Provide the (X, Y) coordinate of the cell's center where the given text is located.  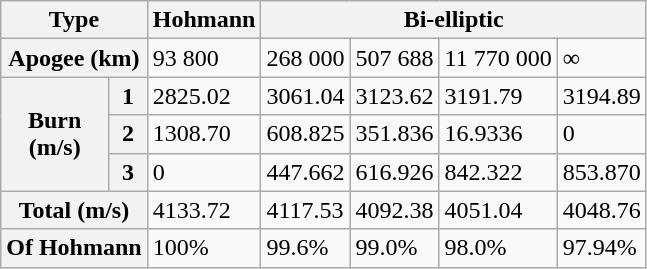
Type (74, 20)
97.94% (602, 248)
616.926 (394, 172)
∞ (602, 58)
11 770 000 (498, 58)
447.662 (306, 172)
1308.70 (204, 134)
268 000 (306, 58)
99.6% (306, 248)
853.870 (602, 172)
4092.38 (394, 210)
3191.79 (498, 96)
Bi-elliptic (454, 20)
4117.53 (306, 210)
2825.02 (204, 96)
Of Hohmann (74, 248)
608.825 (306, 134)
99.0% (394, 248)
3194.89 (602, 96)
4048.76 (602, 210)
Apogee (km) (74, 58)
1 (128, 96)
507 688 (394, 58)
4133.72 (204, 210)
Burn(m/s) (55, 134)
3061.04 (306, 96)
98.0% (498, 248)
351.836 (394, 134)
93 800 (204, 58)
4051.04 (498, 210)
Total (m/s) (74, 210)
3 (128, 172)
2 (128, 134)
842.322 (498, 172)
Hohmann (204, 20)
16.9336 (498, 134)
100% (204, 248)
3123.62 (394, 96)
